Scan for the cell matching the given text and deliver its (x, y) coordinate at center. 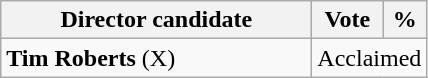
% (405, 20)
Acclaimed (370, 58)
Vote (348, 20)
Director candidate (156, 20)
Tim Roberts (X) (156, 58)
